Return the (X, Y) coordinate for the center point of the cell that contains the specified text.  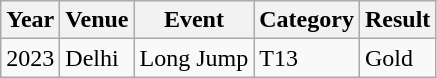
Result (397, 20)
Long Jump (194, 58)
Venue (97, 20)
Delhi (97, 58)
Gold (397, 58)
Category (307, 20)
2023 (30, 58)
Year (30, 20)
T13 (307, 58)
Event (194, 20)
